Detect which cell encompasses the target text, then output its [x, y] center coordinate. 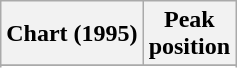
Chart (1995) [72, 34]
Peakposition [189, 34]
